Detect which cell encompasses the target text, then output its (X, Y) center coordinate. 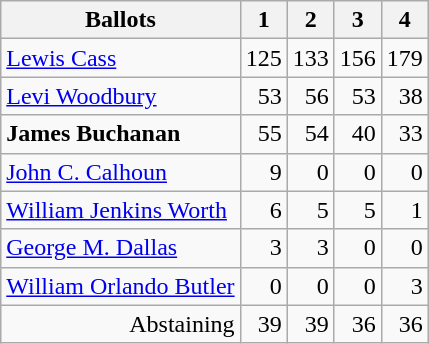
Ballots (120, 20)
William Jenkins Worth (120, 210)
9 (264, 172)
179 (404, 58)
2 (310, 20)
Lewis Cass (120, 58)
6 (264, 210)
John C. Calhoun (120, 172)
William Orlando Butler (120, 286)
156 (358, 58)
33 (404, 134)
George M. Dallas (120, 248)
4 (404, 20)
Abstaining (120, 324)
40 (358, 134)
Levi Woodbury (120, 96)
James Buchanan (120, 134)
55 (264, 134)
125 (264, 58)
38 (404, 96)
56 (310, 96)
54 (310, 134)
133 (310, 58)
